Return [X, Y] of the center of cell containing provided text 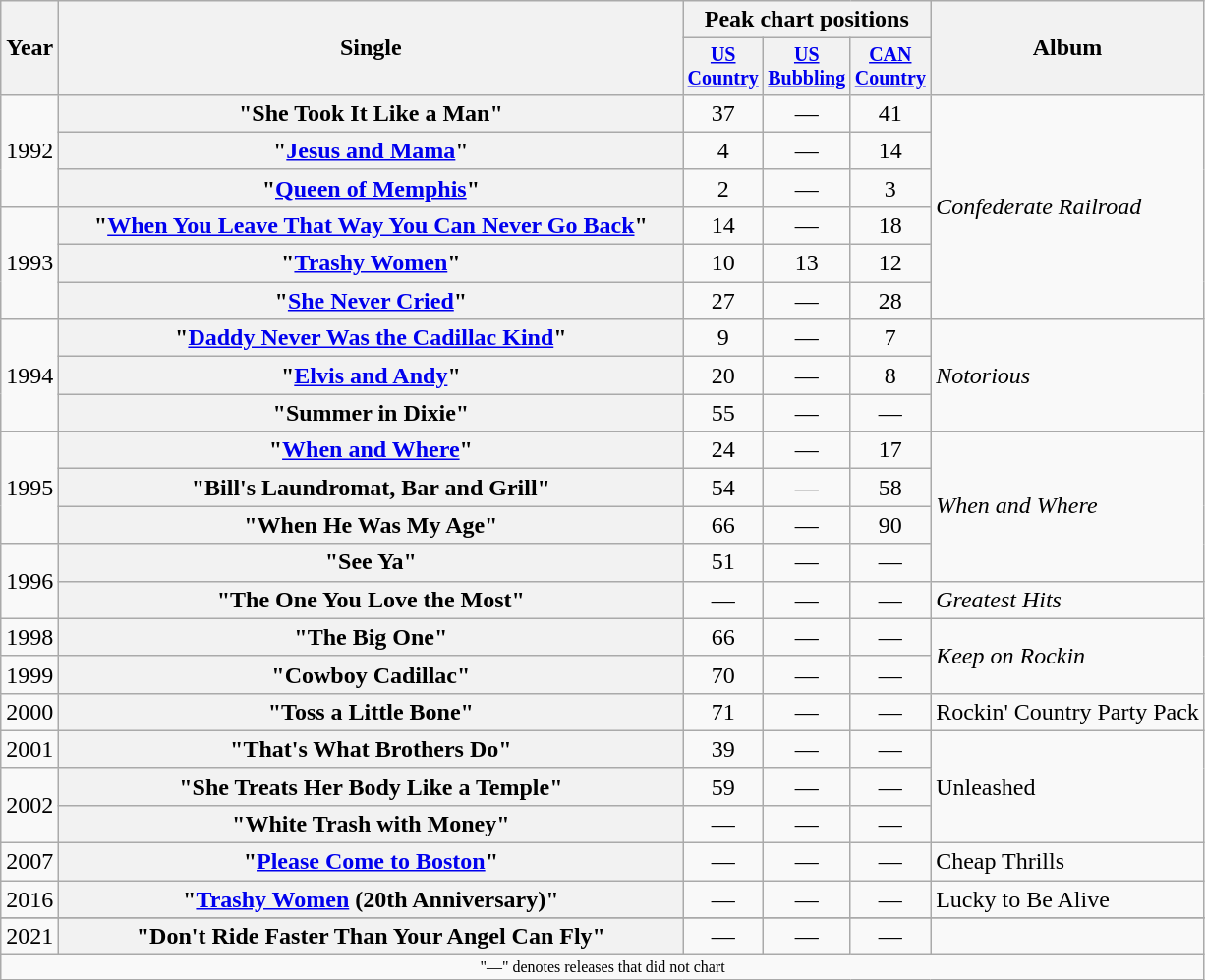
"Daddy Never Was the Cadillac Kind" [372, 338]
Unleashed [1067, 786]
"She Treats Her Body Like a Temple" [372, 786]
37 [723, 113]
"Elvis and Andy" [372, 375]
2021 [29, 937]
Cheap Thrills [1067, 862]
"Trashy Women (20th Anniversary)" [372, 899]
71 [723, 712]
2 [723, 188]
Peak chart positions [807, 20]
41 [890, 113]
2000 [29, 712]
"Don't Ride Faster Than Your Angel Can Fly" [372, 937]
"When He Was My Age" [372, 525]
"White Trash with Money" [372, 824]
"Jesus and Mama" [372, 150]
2001 [29, 749]
"She Never Cried" [372, 301]
12 [890, 263]
2002 [29, 805]
4 [723, 150]
13 [807, 263]
28 [890, 301]
Confederate Railroad [1067, 206]
Lucky to Be Alive [1067, 899]
"See Ya" [372, 562]
Year [29, 48]
58 [890, 488]
US Country [723, 67]
Greatest Hits [1067, 600]
2016 [29, 899]
8 [890, 375]
17 [890, 450]
"Toss a Little Bone" [372, 712]
Keep on Rockin [1067, 656]
Rockin' Country Party Pack [1067, 712]
10 [723, 263]
27 [723, 301]
1999 [29, 674]
39 [723, 749]
"Please Come to Boston" [372, 862]
1992 [29, 150]
1995 [29, 488]
9 [723, 338]
1993 [29, 262]
"—" denotes releases that did not chart [603, 967]
US Bubbling [807, 67]
18 [890, 225]
55 [723, 413]
59 [723, 786]
1998 [29, 637]
When and Where [1067, 506]
24 [723, 450]
90 [890, 525]
70 [723, 674]
1994 [29, 375]
Album [1067, 48]
7 [890, 338]
"Queen of Memphis" [372, 188]
2007 [29, 862]
"Trashy Women" [372, 263]
"Bill's Laundromat, Bar and Grill" [372, 488]
51 [723, 562]
"Cowboy Cadillac" [372, 674]
Notorious [1067, 375]
"That's What Brothers Do" [372, 749]
"When You Leave That Way You Can Never Go Back" [372, 225]
"She Took It Like a Man" [372, 113]
"The One You Love the Most" [372, 600]
1996 [29, 581]
CAN Country [890, 67]
20 [723, 375]
Single [372, 48]
3 [890, 188]
54 [723, 488]
"Summer in Dixie" [372, 413]
"The Big One" [372, 637]
"When and Where" [372, 450]
